Provide the (x, y) coordinate of the cell's center where the given text is located.  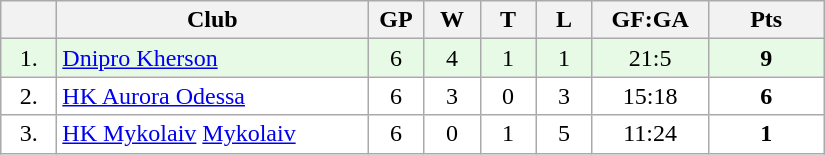
9 (766, 58)
Dnipro Kherson (212, 58)
11:24 (650, 134)
21:5 (650, 58)
W (452, 20)
4 (452, 58)
Club (212, 20)
GF:GA (650, 20)
1. (29, 58)
HK Mykolaiv Mykolaiv (212, 134)
HK Aurora Odessa (212, 96)
2. (29, 96)
5 (564, 134)
3. (29, 134)
L (564, 20)
GP (396, 20)
15:18 (650, 96)
Pts (766, 20)
T (508, 20)
